Return the [x, y] coordinate for the center point of the cell that contains the specified text.  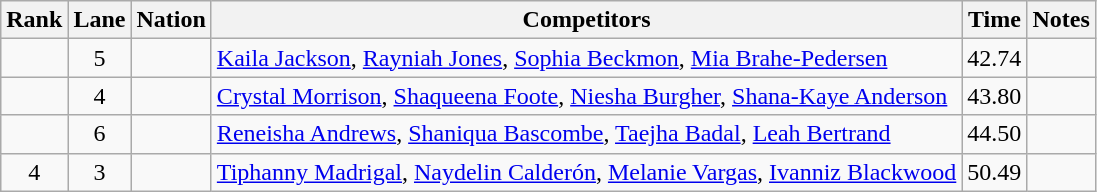
Crystal Morrison, Shaqueena Foote, Niesha Burgher, Shana-Kaye Anderson [586, 96]
44.50 [994, 134]
Lane [100, 20]
Rank [34, 20]
43.80 [994, 96]
50.49 [994, 172]
5 [100, 58]
Kaila Jackson, Rayniah Jones, Sophia Beckmon, Mia Brahe-Pedersen [586, 58]
Tiphanny Madrigal, Naydelin Calderón, Melanie Vargas, Ivanniz Blackwood [586, 172]
Notes [1061, 20]
Nation [171, 20]
Time [994, 20]
Competitors [586, 20]
3 [100, 172]
6 [100, 134]
Reneisha Andrews, Shaniqua Bascombe, Taejha Badal, Leah Bertrand [586, 134]
42.74 [994, 58]
